Provide the (X, Y) coordinate of the cell's center where the given text is located.  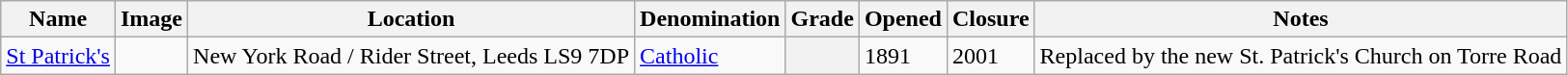
Catholic (710, 56)
St Patrick's (58, 56)
Name (58, 19)
Opened (903, 19)
Location (411, 19)
Replaced by the new St. Patrick's Church on Torre Road (1301, 56)
2001 (990, 56)
Grade (822, 19)
Notes (1301, 19)
1891 (903, 56)
Image (151, 19)
Closure (990, 19)
New York Road / Rider Street, Leeds LS9 7DP (411, 56)
Denomination (710, 19)
